Capture the cell that displays the provided text and extract its (x, y) central coordinate. 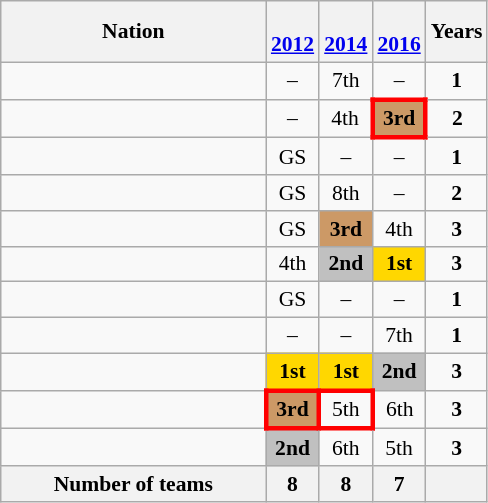
7 (398, 484)
Number of teams (134, 484)
Nation (134, 32)
Years (457, 32)
8th (346, 193)
2012 (292, 32)
2016 (398, 32)
2014 (346, 32)
